Capture the cell that displays the provided text and extract its [x, y] central coordinate. 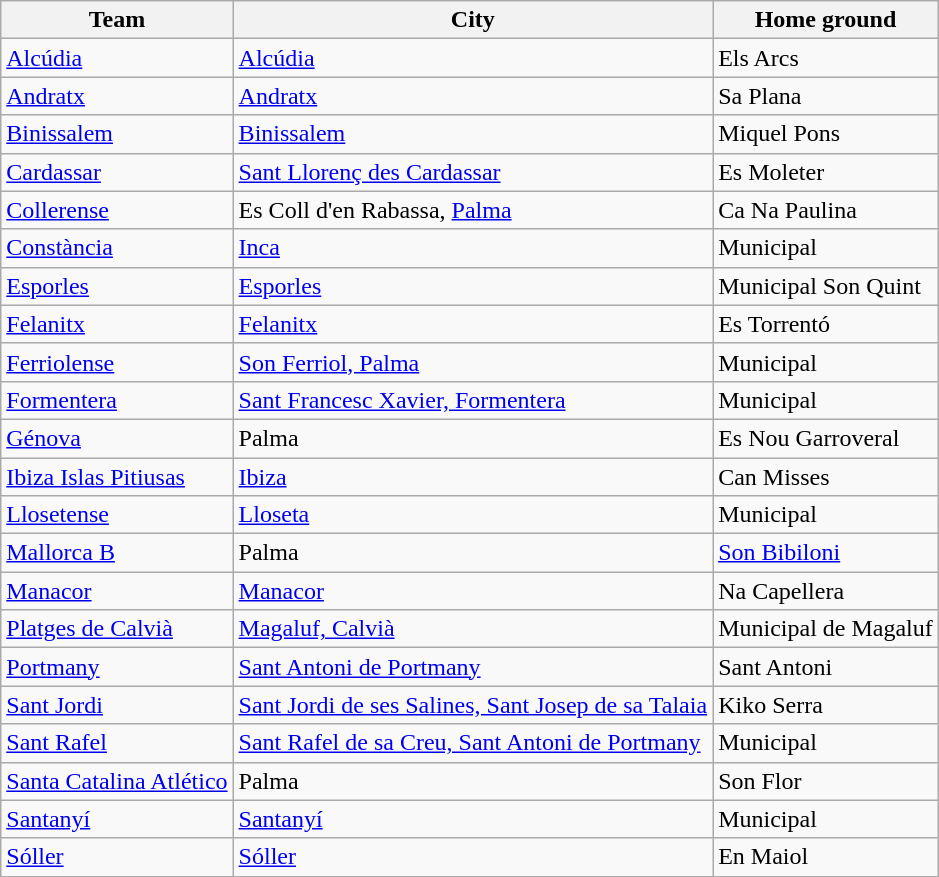
Home ground [826, 20]
Es Coll d'en Rabassa, Palma [473, 210]
Sa Plana [826, 96]
Sant Jordi [117, 705]
Es Nou Garroveral [826, 438]
Es Torrentó [826, 324]
Collerense [117, 210]
Miquel Pons [826, 134]
Els Arcs [826, 58]
Kiko Serra [826, 705]
Ferriolense [117, 362]
Constància [117, 248]
Son Flor [826, 781]
Can Misses [826, 477]
Na Capellera [826, 591]
Son Ferriol, Palma [473, 362]
Sant Antoni de Portmany [473, 667]
Team [117, 20]
Inca [473, 248]
Mallorca B [117, 553]
Ca Na Paulina [826, 210]
City [473, 20]
Magaluf, Calvià [473, 629]
Municipal de Magaluf [826, 629]
Sant Antoni [826, 667]
Sant Jordi de ses Salines, Sant Josep de sa Talaia [473, 705]
Sant Llorenç des Cardassar [473, 172]
Sant Francesc Xavier, Formentera [473, 400]
Es Moleter [826, 172]
Municipal Son Quint [826, 286]
Lloseta [473, 515]
Génova [117, 438]
Ibiza [473, 477]
Formentera [117, 400]
Platges de Calvià [117, 629]
Portmany [117, 667]
Cardassar [117, 172]
Sant Rafel de sa Creu, Sant Antoni de Portmany [473, 743]
Santa Catalina Atlético [117, 781]
Sant Rafel [117, 743]
Son Bibiloni [826, 553]
Llosetense [117, 515]
Ibiza Islas Pitiusas [117, 477]
En Maiol [826, 857]
